Determine the [x, y] coordinate at the center of the cell enclosing the given text.  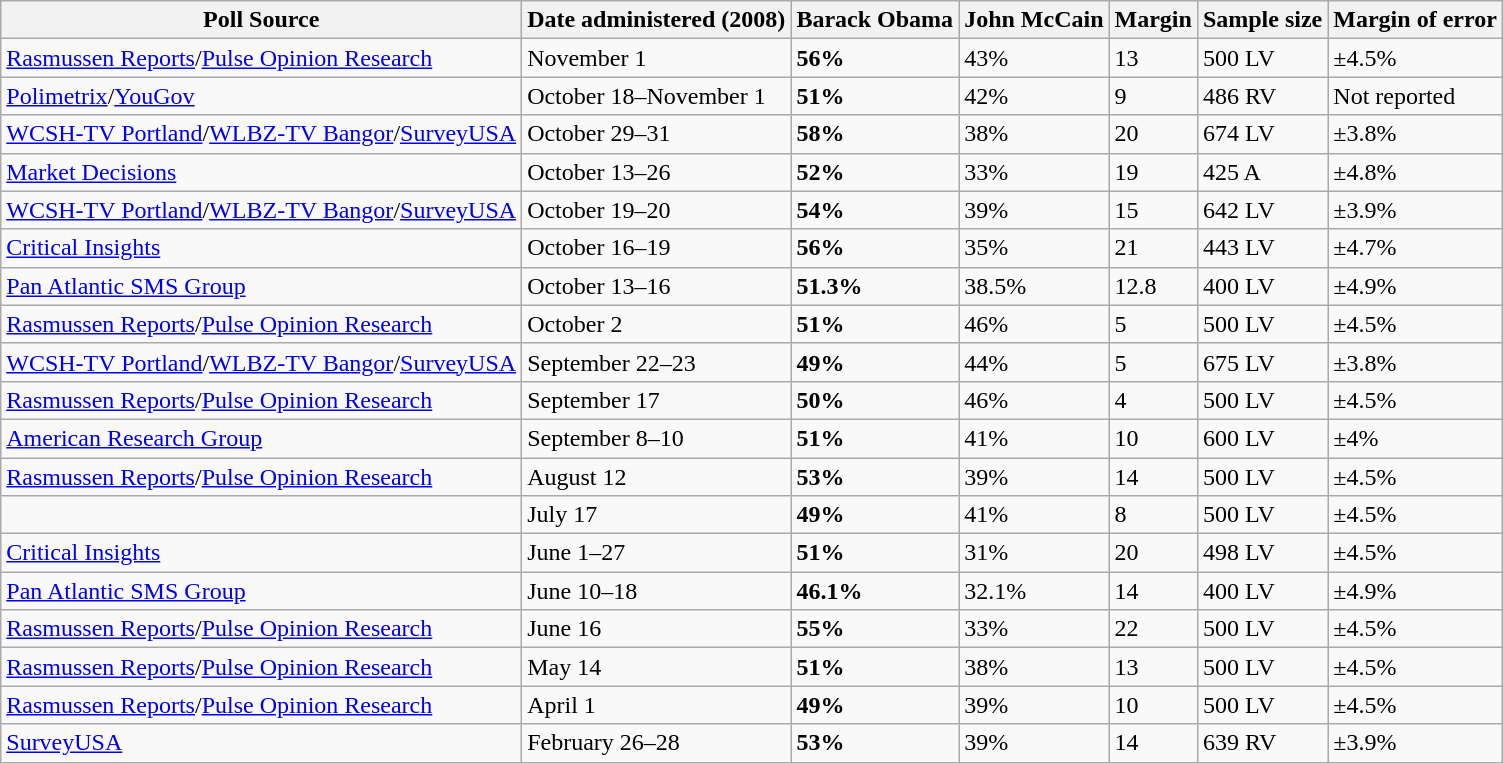
42% [1034, 96]
639 RV [1262, 743]
October 18–November 1 [656, 96]
54% [875, 210]
June 10–18 [656, 591]
October 19–20 [656, 210]
425 A [1262, 172]
October 2 [656, 324]
August 12 [656, 477]
May 14 [656, 667]
October 13–26 [656, 172]
June 1–27 [656, 553]
October 13–16 [656, 286]
600 LV [1262, 438]
19 [1153, 172]
52% [875, 172]
55% [875, 629]
September 22–23 [656, 362]
±4.8% [1416, 172]
±4.7% [1416, 248]
22 [1153, 629]
October 16–19 [656, 248]
674 LV [1262, 134]
12.8 [1153, 286]
July 17 [656, 515]
8 [1153, 515]
38.5% [1034, 286]
Polimetrix/YouGov [262, 96]
32.1% [1034, 591]
4 [1153, 400]
November 1 [656, 58]
642 LV [1262, 210]
51.3% [875, 286]
58% [875, 134]
Not reported [1416, 96]
31% [1034, 553]
June 16 [656, 629]
Poll Source [262, 20]
Margin of error [1416, 20]
September 17 [656, 400]
46.1% [875, 591]
21 [1153, 248]
Market Decisions [262, 172]
9 [1153, 96]
April 1 [656, 705]
44% [1034, 362]
Barack Obama [875, 20]
John McCain [1034, 20]
15 [1153, 210]
675 LV [1262, 362]
Margin [1153, 20]
American Research Group [262, 438]
February 26–28 [656, 743]
486 RV [1262, 96]
35% [1034, 248]
October 29–31 [656, 134]
50% [875, 400]
September 8–10 [656, 438]
43% [1034, 58]
443 LV [1262, 248]
498 LV [1262, 553]
Date administered (2008) [656, 20]
±4% [1416, 438]
Sample size [1262, 20]
SurveyUSA [262, 743]
